Pinpoint the cell where the given text exists, returning its [x, y] midpoint coordinate. 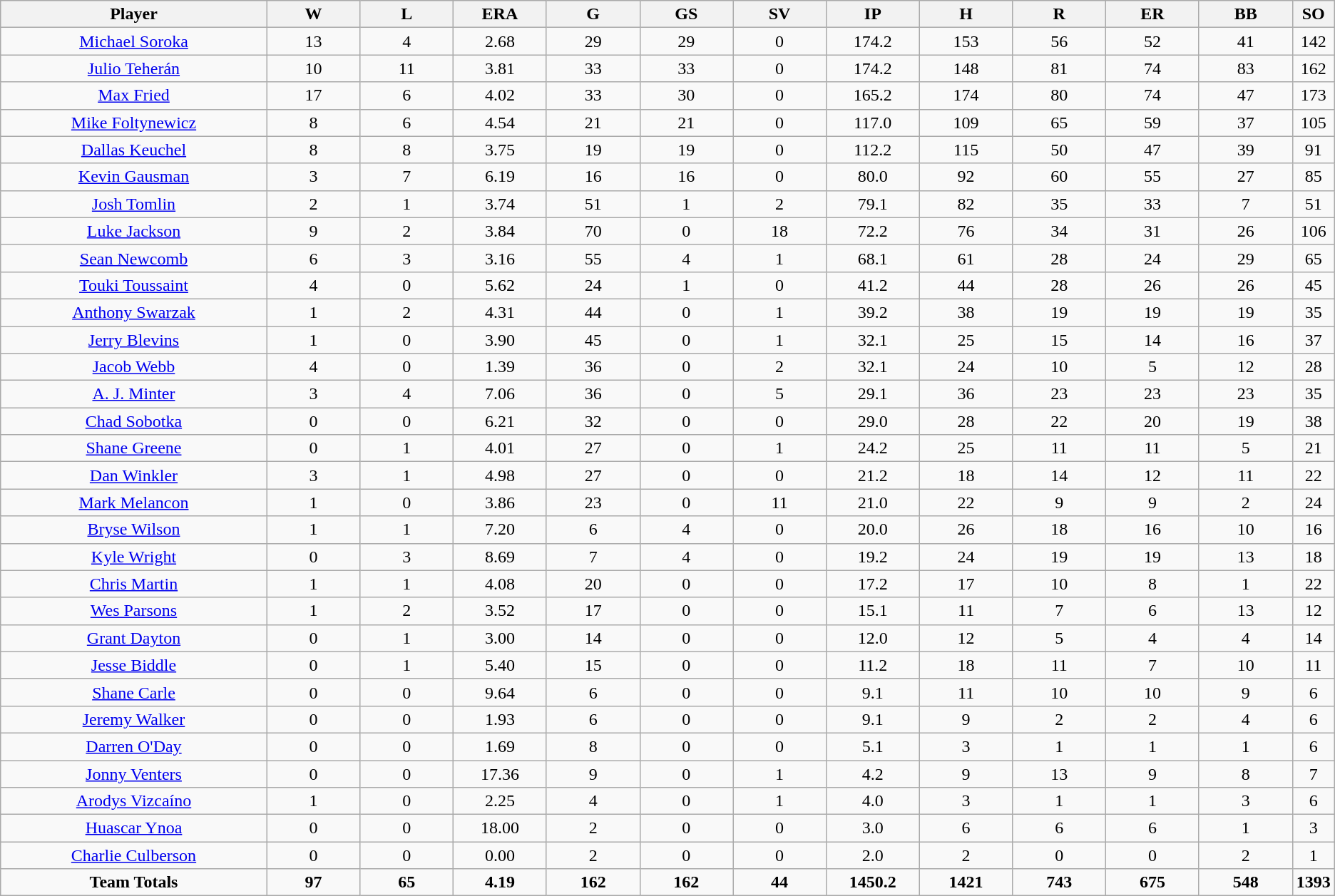
0.00 [501, 855]
29.0 [873, 421]
76 [966, 231]
153 [966, 41]
79.1 [873, 204]
165.2 [873, 96]
Darren O'Day [134, 746]
173 [1314, 96]
80 [1060, 96]
2.68 [501, 41]
GS [686, 14]
Huascar Ynoa [134, 828]
ER [1152, 14]
174 [966, 96]
Jacob Webb [134, 367]
4.19 [501, 882]
2.25 [501, 801]
Jeremy Walker [134, 719]
H [966, 14]
4.98 [501, 475]
11.2 [873, 665]
50 [1060, 150]
BB [1245, 14]
1450.2 [873, 882]
3.52 [501, 611]
Julio Teherán [134, 68]
41.2 [873, 285]
R [1060, 14]
3.81 [501, 68]
29.1 [873, 394]
21.0 [873, 503]
41 [1245, 41]
3.16 [501, 258]
4.01 [501, 448]
72.2 [873, 231]
Arodys Vizcaíno [134, 801]
675 [1152, 882]
5.62 [501, 285]
1421 [966, 882]
80.0 [873, 177]
3.0 [873, 828]
112.2 [873, 150]
Kevin Gausman [134, 177]
34 [1060, 231]
4.31 [501, 312]
21.2 [873, 475]
Grant Dayton [134, 638]
548 [1245, 882]
5.40 [501, 665]
115 [966, 150]
39.2 [873, 312]
Wes Parsons [134, 611]
W [314, 14]
12.0 [873, 638]
A. J. Minter [134, 394]
Anthony Swarzak [134, 312]
3.75 [501, 150]
85 [1314, 177]
4.2 [873, 773]
Team Totals [134, 882]
Player [134, 14]
Shane Greene [134, 448]
1.93 [501, 719]
7.20 [501, 530]
Mike Foltynewicz [134, 123]
7.06 [501, 394]
Shane Carle [134, 692]
9.64 [501, 692]
109 [966, 123]
91 [1314, 150]
Max Fried [134, 96]
Jesse Biddle [134, 665]
3.74 [501, 204]
IP [873, 14]
G [593, 14]
59 [1152, 123]
2.0 [873, 855]
Jerry Blevins [134, 340]
81 [1060, 68]
106 [1314, 231]
4.0 [873, 801]
20.0 [873, 530]
Sean Newcomb [134, 258]
SO [1314, 14]
Touki Toussaint [134, 285]
148 [966, 68]
8.69 [501, 557]
3.86 [501, 503]
105 [1314, 123]
17.2 [873, 584]
24.2 [873, 448]
Kyle Wright [134, 557]
1393 [1314, 882]
L [406, 14]
32 [593, 421]
56 [1060, 41]
1.69 [501, 746]
52 [1152, 41]
17.36 [501, 773]
61 [966, 258]
39 [1245, 150]
4.54 [501, 123]
19.2 [873, 557]
6.19 [501, 177]
3.90 [501, 340]
Dallas Keuchel [134, 150]
Jonny Venters [134, 773]
SV [780, 14]
1.39 [501, 367]
5.1 [873, 746]
ERA [501, 14]
6.21 [501, 421]
Michael Soroka [134, 41]
82 [966, 204]
Charlie Culberson [134, 855]
743 [1060, 882]
18.00 [501, 828]
70 [593, 231]
3.84 [501, 231]
4.02 [501, 96]
117.0 [873, 123]
Josh Tomlin [134, 204]
68.1 [873, 258]
3.00 [501, 638]
Chris Martin [134, 584]
Bryse Wilson [134, 530]
60 [1060, 177]
15.1 [873, 611]
Dan Winkler [134, 475]
83 [1245, 68]
97 [314, 882]
92 [966, 177]
31 [1152, 231]
Luke Jackson [134, 231]
142 [1314, 41]
Mark Melancon [134, 503]
4.08 [501, 584]
30 [686, 96]
Chad Sobotka [134, 421]
